Output the [x, y] coordinate of the center of the cell containing the given text.  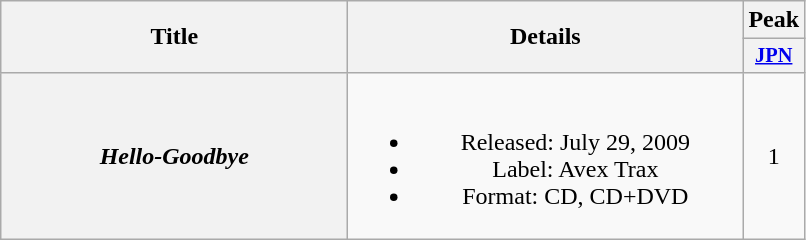
Peak [774, 20]
Released: July 29, 2009Label: Avex TraxFormat: CD, CD+DVD [546, 156]
JPN [774, 56]
Hello-Goodbye [174, 156]
Title [174, 37]
Details [546, 37]
1 [774, 156]
